Scan for the cell matching the given text and deliver its [x, y] coordinate at center. 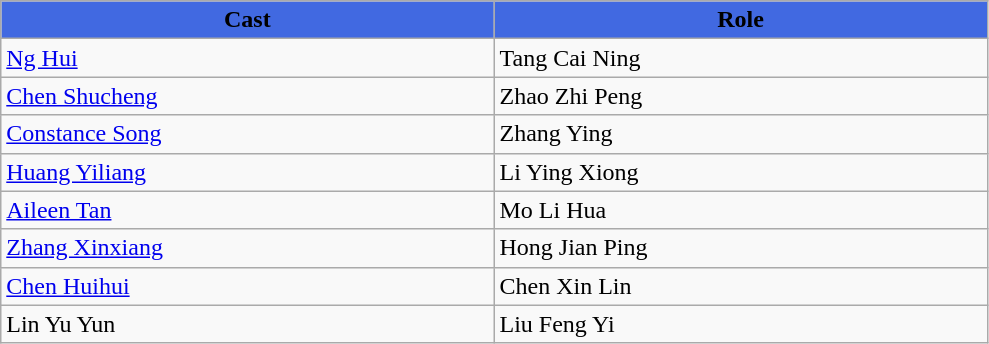
Huang Yiliang [248, 172]
Chen Shucheng [248, 96]
Li Ying Xiong [740, 172]
Ng Hui [248, 58]
Constance Song [248, 134]
Chen Huihui [248, 286]
Lin Yu Yun [248, 324]
Liu Feng Yi [740, 324]
Tang Cai Ning [740, 58]
Zhao Zhi Peng [740, 96]
Chen Xin Lin [740, 286]
Aileen Tan [248, 210]
Zhang Xinxiang [248, 248]
Role [740, 20]
Mo Li Hua [740, 210]
Hong Jian Ping [740, 248]
Cast [248, 20]
Zhang Ying [740, 134]
